Scan for the cell matching the given text and deliver its (x, y) coordinate at center. 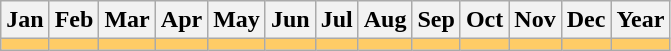
Aug (385, 20)
Nov (535, 20)
Oct (484, 20)
Jul (336, 20)
Jan (25, 20)
Feb (74, 20)
Year (640, 20)
Sep (436, 20)
Apr (181, 20)
Jun (290, 20)
May (237, 20)
Dec (586, 20)
Mar (127, 20)
